Scan for the cell matching the given text and deliver its (X, Y) coordinate at center. 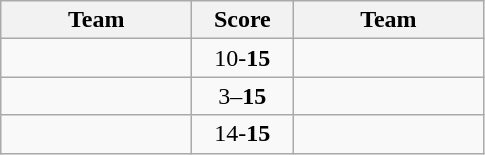
14-15 (242, 134)
Score (242, 20)
10-15 (242, 58)
3–15 (242, 96)
